Locate the cell with the specified text and output its [X, Y] center coordinate. 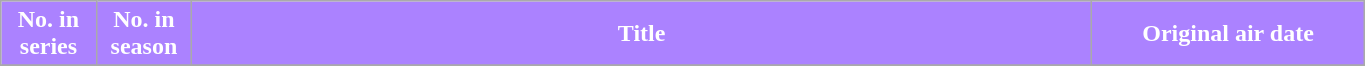
No. inseries [48, 34]
No. inseason [144, 34]
Original air date [1228, 34]
Title [642, 34]
